Find where the given text appears and provide that cell's center as [X, Y] coordinate. 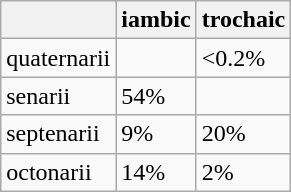
quaternarii [58, 58]
iambic [156, 20]
54% [156, 96]
20% [244, 134]
14% [156, 172]
<0.2% [244, 58]
senarii [58, 96]
trochaic [244, 20]
octonarii [58, 172]
2% [244, 172]
septenarii [58, 134]
9% [156, 134]
